Scan for the cell matching the given text and deliver its [x, y] coordinate at center. 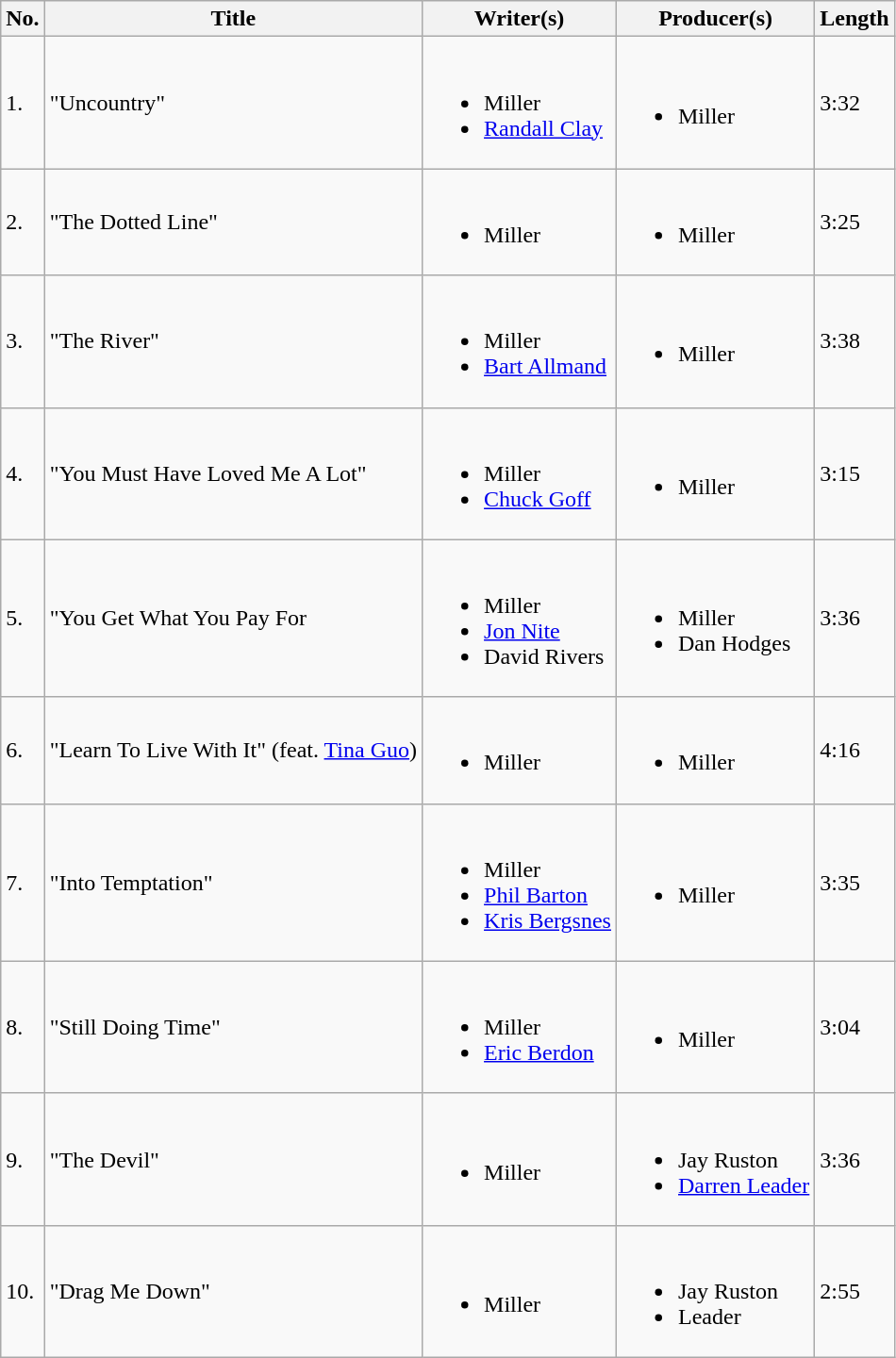
7. [23, 883]
3:04 [855, 1027]
MillerDan Hodges [715, 619]
"The Dotted Line" [233, 223]
8. [23, 1027]
10. [23, 1291]
Writer(s) [520, 19]
3. [23, 341]
"Uncountry" [233, 103]
MillerChuck Goff [520, 473]
"Still Doing Time" [233, 1027]
MillerEric Berdon [520, 1027]
9. [23, 1159]
1. [23, 103]
5. [23, 619]
4:16 [855, 751]
Jay RustonLeader [715, 1291]
Length [855, 19]
MillerBart Allmand [520, 341]
3:35 [855, 883]
3:38 [855, 341]
Title [233, 19]
2. [23, 223]
No. [23, 19]
Producer(s) [715, 19]
3:25 [855, 223]
"You Get What You Pay For [233, 619]
MillerJon NiteDavid Rivers [520, 619]
6. [23, 751]
"You Must Have Loved Me A Lot" [233, 473]
"Drag Me Down" [233, 1291]
MillerPhil BartonKris Bergsnes [520, 883]
Jay RustonDarren Leader [715, 1159]
"Into Temptation" [233, 883]
3:15 [855, 473]
4. [23, 473]
"The River" [233, 341]
"The Devil" [233, 1159]
MillerRandall Clay [520, 103]
3:32 [855, 103]
2:55 [855, 1291]
"Learn To Live With It" (feat. Tina Guo) [233, 751]
